Pinpoint the cell where the given text exists, returning its (x, y) midpoint coordinate. 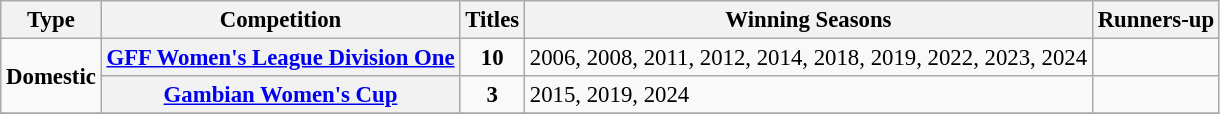
10 (492, 58)
Domestic (51, 76)
3 (492, 95)
Gambian Women's Cup (280, 95)
Type (51, 20)
Winning Seasons (808, 20)
Competition (280, 20)
GFF Women's League Division One (280, 58)
2006, 2008, 2011, 2012, 2014, 2018, 2019, 2022, 2023, 2024 (808, 58)
Titles (492, 20)
Runners-up (1156, 20)
2015, 2019, 2024 (808, 95)
